Identify which cell holds the provided text, then report its [x, y] central coordinate. 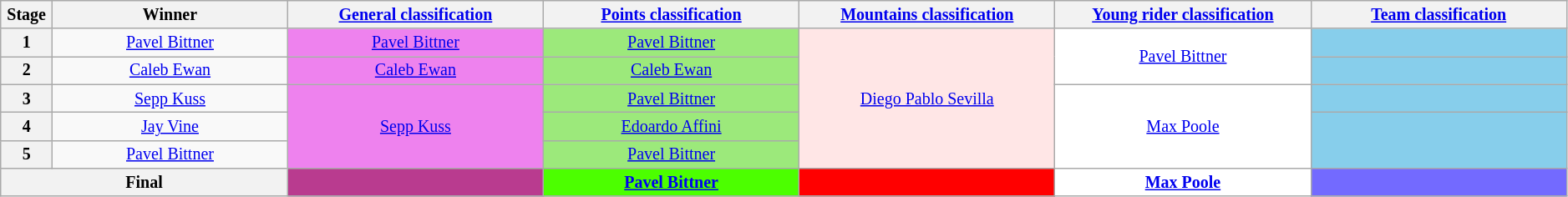
Diego Pablo Sevilla [927, 98]
Stage [27, 15]
5 [27, 154]
Jay Vine [170, 127]
Mountains classification [927, 15]
Winner [170, 15]
1 [27, 43]
2 [27, 70]
Edoardo Affini [671, 127]
4 [27, 127]
Final [145, 182]
3 [27, 98]
Young rider classification [1183, 15]
General classification [415, 15]
Points classification [671, 15]
Team classification [1439, 15]
